Output the (x, y) coordinate of the center of the cell containing the given text.  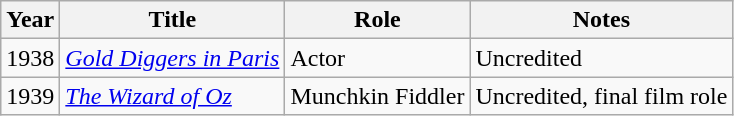
Gold Diggers in Paris (172, 58)
Notes (602, 20)
Actor (378, 58)
1938 (30, 58)
Title (172, 20)
Role (378, 20)
The Wizard of Oz (172, 96)
Munchkin Fiddler (378, 96)
Uncredited, final film role (602, 96)
Uncredited (602, 58)
Year (30, 20)
1939 (30, 96)
